Search for the cell housing the specified text and yield its (x, y) center coordinate. 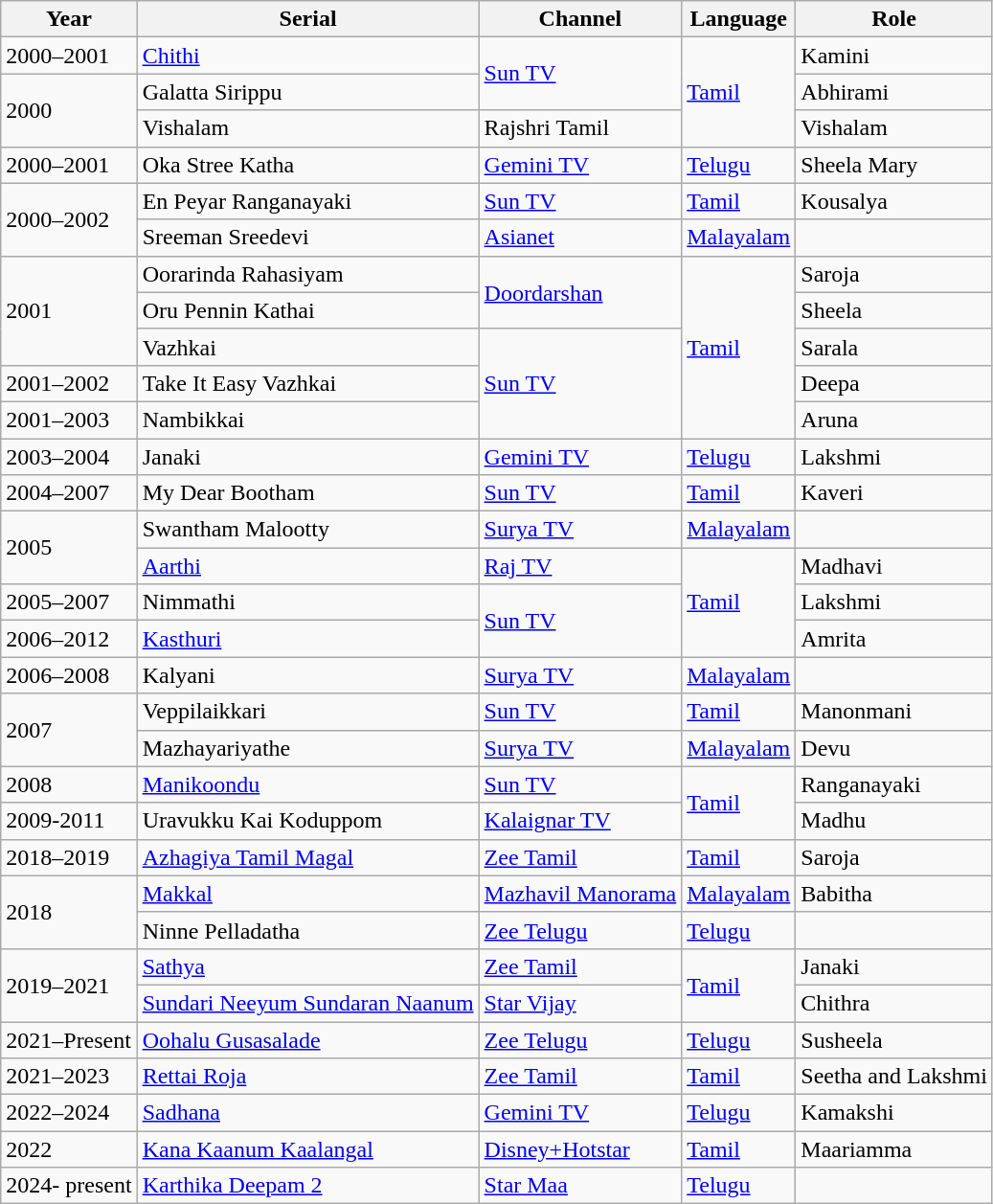
Manonmani (894, 712)
2018 (69, 912)
Amrita (894, 639)
2000–2002 (69, 219)
2007 (69, 730)
Mazhayariyathe (308, 748)
2021–2023 (69, 1077)
Star Maa (580, 1186)
Manikoondu (308, 784)
Disney+Hotstar (580, 1149)
Susheela (894, 1039)
Kalaignar TV (580, 821)
Doordarshan (580, 292)
Maariamma (894, 1149)
2006–2012 (69, 639)
2000 (69, 110)
Uravukku Kai Koduppom (308, 821)
Chithi (308, 56)
2006–2008 (69, 675)
Serial (308, 19)
2018–2019 (69, 857)
Kousalya (894, 201)
Role (894, 19)
Oka Stree Katha (308, 165)
Swantham Malootty (308, 530)
Star Vijay (580, 1003)
Veppilaikkari (308, 712)
My Dear Bootham (308, 493)
Ranganayaki (894, 784)
Galatta Sirippu (308, 92)
En Peyar Ranganayaki (308, 201)
Ninne Pelladatha (308, 930)
Vazhkai (308, 347)
Devu (894, 748)
Deepa (894, 383)
Chithra (894, 1003)
Rajshri Tamil (580, 128)
Abhirami (894, 92)
Sathya (308, 966)
2005 (69, 548)
Oorarinda Rahasiyam (308, 274)
Sarala (894, 347)
Rettai Roja (308, 1077)
Oru Pennin Kathai (308, 310)
Kamakshi (894, 1113)
Sadhana (308, 1113)
2022–2024 (69, 1113)
2003–2004 (69, 457)
Language (739, 19)
Makkal (308, 894)
Azhagiya Tamil Magal (308, 857)
Madhavi (894, 566)
Karthika Deepam 2 (308, 1186)
Seetha and Lakshmi (894, 1077)
2024- present (69, 1186)
2005–2007 (69, 602)
Aarthi (308, 566)
Aruna (894, 420)
Nambikkai (308, 420)
Channel (580, 19)
Raj TV (580, 566)
Kaveri (894, 493)
Take It Easy Vazhkai (308, 383)
2019–2021 (69, 985)
Nimmathi (308, 602)
Sheela Mary (894, 165)
Sundari Neeyum Sundaran Naanum (308, 1003)
Year (69, 19)
2022 (69, 1149)
Madhu (894, 821)
Sreeman Sreedevi (308, 238)
Mazhavil Manorama (580, 894)
2004–2007 (69, 493)
2008 (69, 784)
Kalyani (308, 675)
Asianet (580, 238)
Kamini (894, 56)
Oohalu Gusasalade (308, 1039)
Kasthuri (308, 639)
2001–2002 (69, 383)
2009-2011 (69, 821)
2021–Present (69, 1039)
2001–2003 (69, 420)
Kana Kaanum Kaalangal (308, 1149)
2001 (69, 310)
Babitha (894, 894)
Sheela (894, 310)
